Determine the (X, Y) coordinate at the center of the cell enclosing the given text.  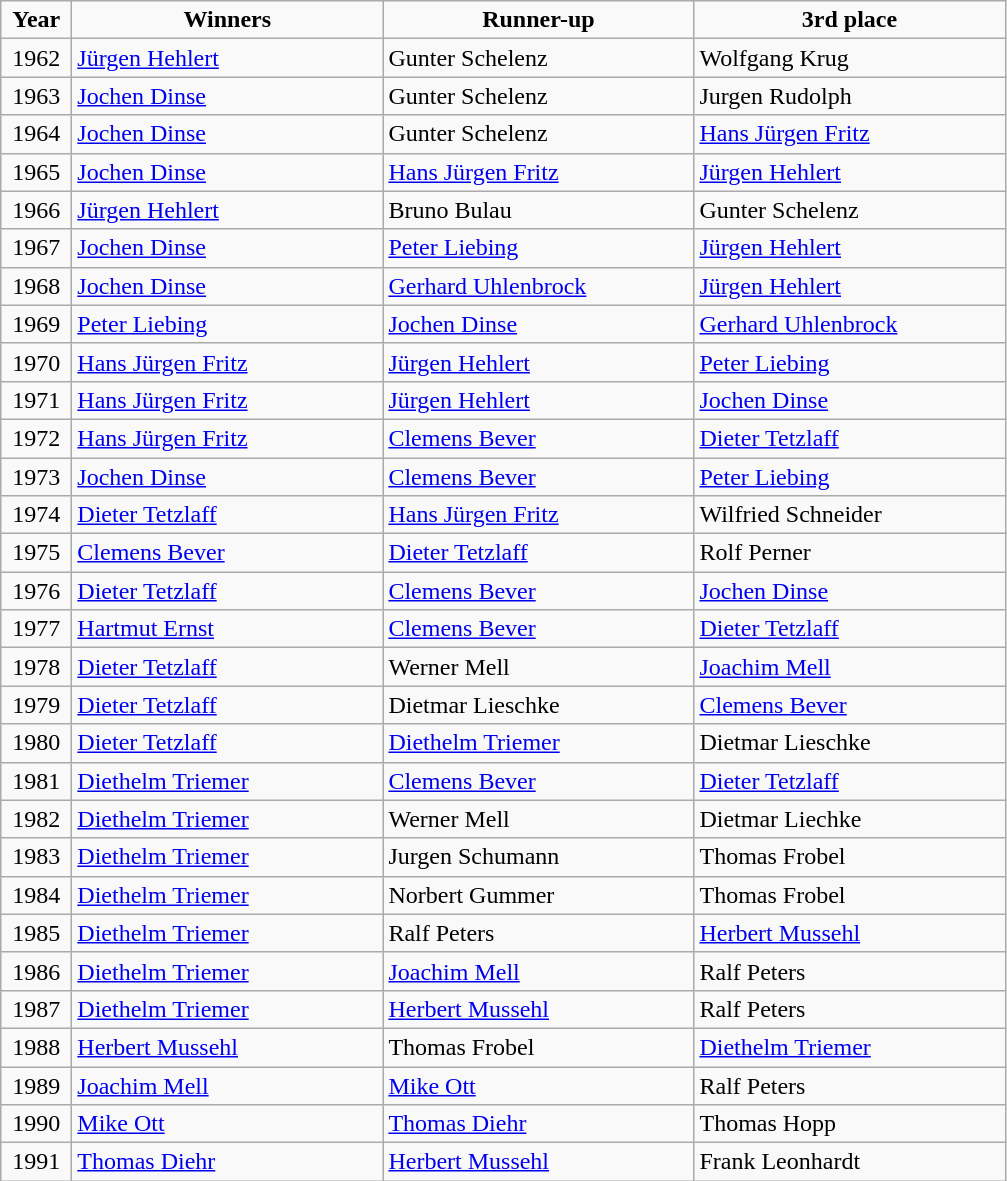
Jurgen Rudolph (850, 96)
1979 (36, 705)
1975 (36, 553)
1991 (36, 1162)
1972 (36, 438)
Jurgen Schumann (538, 857)
1988 (36, 1047)
1969 (36, 324)
1974 (36, 515)
1982 (36, 819)
1970 (36, 362)
1968 (36, 286)
1987 (36, 1009)
1971 (36, 400)
1990 (36, 1124)
Year (36, 20)
1965 (36, 172)
Norbert Gummer (538, 895)
1986 (36, 971)
Winners (228, 20)
Dietmar Liechke (850, 819)
1973 (36, 477)
Frank Leonhardt (850, 1162)
1976 (36, 591)
1977 (36, 629)
Wolfgang Krug (850, 58)
1980 (36, 743)
Wilfried Schneider (850, 515)
1984 (36, 895)
Thomas Hopp (850, 1124)
1966 (36, 210)
1963 (36, 96)
1978 (36, 667)
3rd place (850, 20)
1981 (36, 781)
1985 (36, 933)
1983 (36, 857)
Hartmut Ernst (228, 629)
1962 (36, 58)
Bruno Bulau (538, 210)
Runner-up (538, 20)
Rolf Perner (850, 553)
1989 (36, 1085)
1964 (36, 134)
1967 (36, 248)
